Return [X, Y] of the center of cell containing provided text 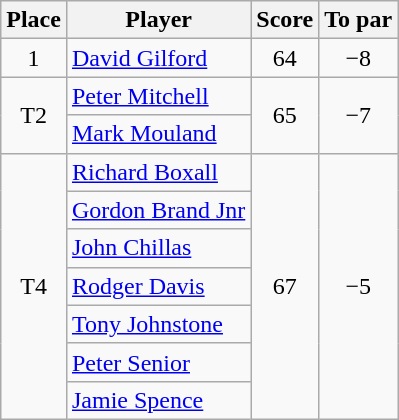
Richard Boxall [158, 172]
Jamie Spence [158, 400]
64 [285, 58]
−7 [358, 115]
−8 [358, 58]
T2 [34, 115]
To par [358, 20]
Rodger Davis [158, 286]
David Gilford [158, 58]
67 [285, 286]
John Chillas [158, 248]
Tony Johnstone [158, 324]
Mark Mouland [158, 134]
Place [34, 20]
Peter Senior [158, 362]
1 [34, 58]
Gordon Brand Jnr [158, 210]
−5 [358, 286]
65 [285, 115]
Player [158, 20]
Peter Mitchell [158, 96]
T4 [34, 286]
Score [285, 20]
